Determine the [x, y] coordinate at the center of the cell enclosing the given text.  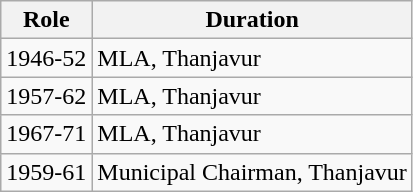
Role [46, 20]
Municipal Chairman, Thanjavur [252, 172]
Duration [252, 20]
1959-61 [46, 172]
1957-62 [46, 96]
1967-71 [46, 134]
1946-52 [46, 58]
